Capture the cell that displays the provided text and extract its [x, y] central coordinate. 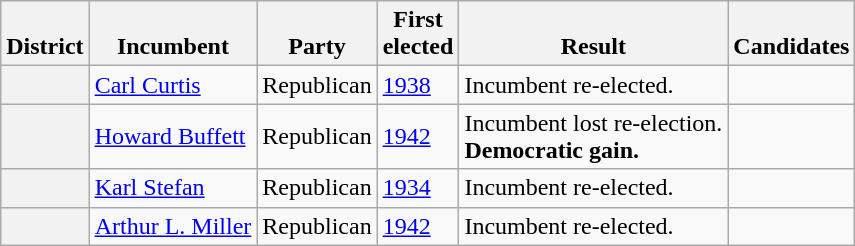
Candidates [792, 34]
Result [594, 34]
Arthur L. Miller [173, 226]
Firstelected [418, 34]
Party [317, 34]
District [45, 34]
Carl Curtis [173, 85]
Howard Buffett [173, 136]
1934 [418, 188]
Incumbent lost re-election.Democratic gain. [594, 136]
Karl Stefan [173, 188]
1938 [418, 85]
Incumbent [173, 34]
